Return [X, Y] of the center of cell containing provided text 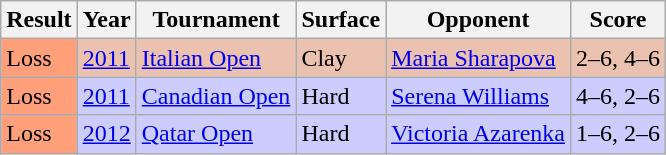
2012 [106, 134]
Tournament [216, 20]
Italian Open [216, 58]
Victoria Azarenka [478, 134]
Opponent [478, 20]
Year [106, 20]
Serena Williams [478, 96]
1–6, 2–6 [618, 134]
Canadian Open [216, 96]
Maria Sharapova [478, 58]
4–6, 2–6 [618, 96]
Result [39, 20]
2–6, 4–6 [618, 58]
Surface [341, 20]
Clay [341, 58]
Qatar Open [216, 134]
Score [618, 20]
